Capture the cell that displays the provided text and extract its [X, Y] central coordinate. 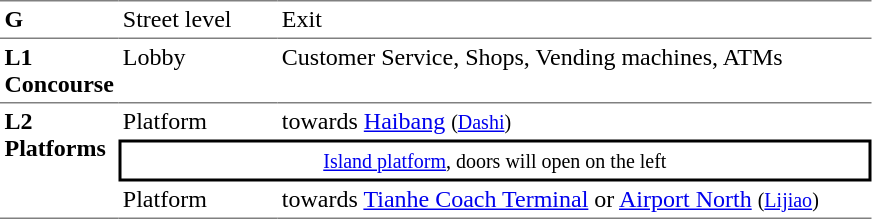
Island platform, doors will open on the left [494, 161]
Customer Service, Shops, Vending machines, ATMs [574, 71]
G [59, 19]
towards Haibang (Dashi) [574, 122]
Street level [198, 19]
Lobby [198, 71]
Exit [574, 19]
Platform [198, 122]
L1Concourse [59, 71]
